Detect which cell encompasses the target text, then output its (X, Y) center coordinate. 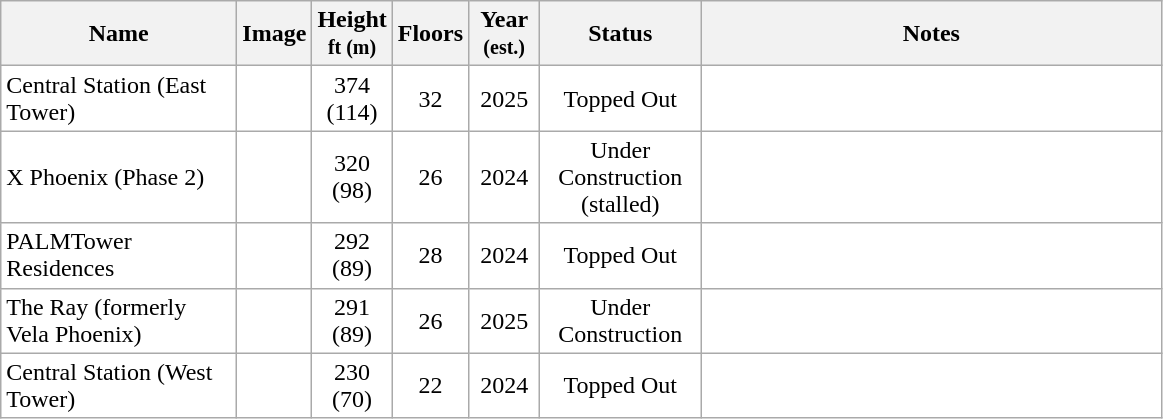
Central Station (West Tower) (119, 386)
320 (98) (352, 177)
PALMTower Residences (119, 256)
Status (620, 34)
Under Construction (stalled) (620, 177)
22 (430, 386)
Floors (430, 34)
Central Station (East Tower) (119, 98)
374 (114) (352, 98)
230 (70) (352, 386)
Name (119, 34)
Image (274, 34)
Heightft (m) (352, 34)
Under Construction (620, 320)
Year(est.) (504, 34)
The Ray (formerly Vela Phoenix) (119, 320)
291 (89) (352, 320)
28 (430, 256)
X Phoenix (Phase 2) (119, 177)
32 (430, 98)
Notes (932, 34)
292 (89) (352, 256)
